Provide the [x, y] coordinate of the cell's center where the given text is located.  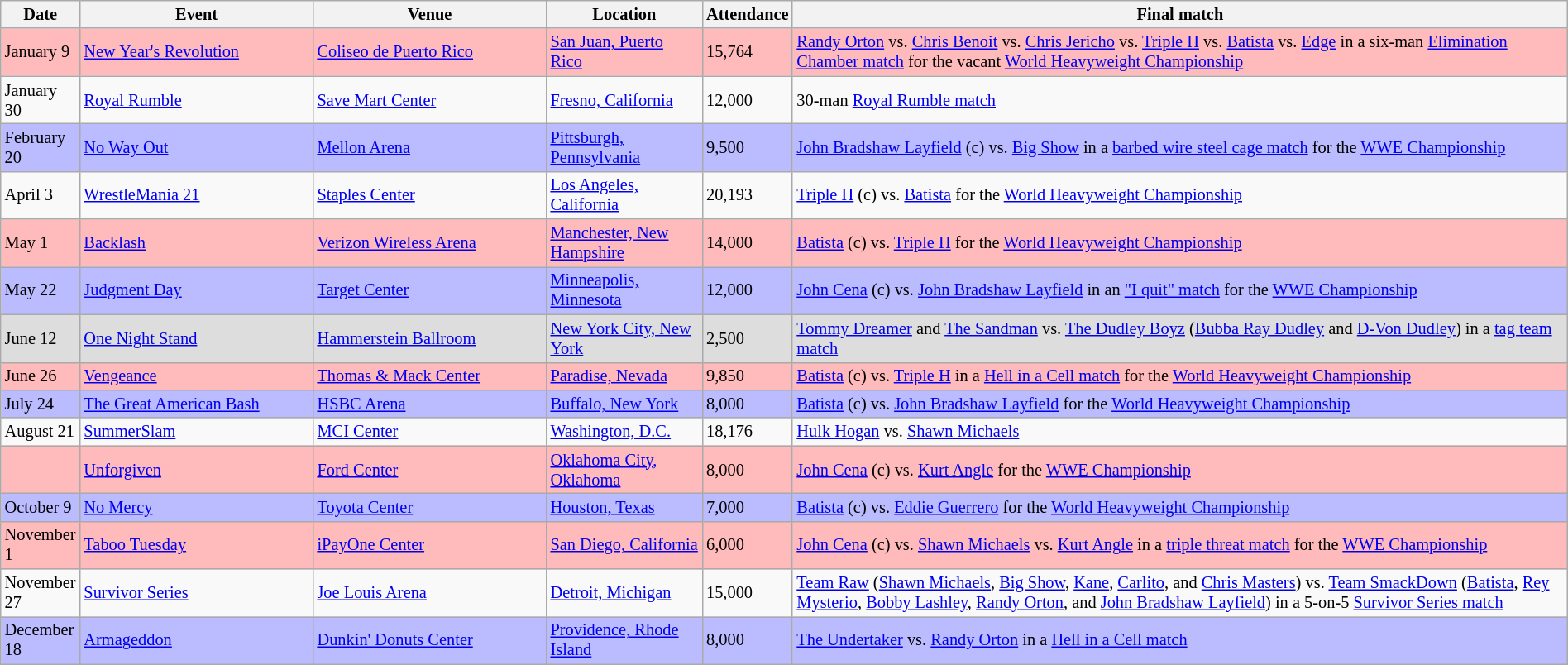
Date [41, 14]
January 9 [41, 52]
San Diego, California [625, 545]
Batista (c) vs. John Bradshaw Layfield for the World Heavyweight Championship [1179, 404]
Pittsburgh, Pennsylvania [625, 147]
Toyota Center [430, 507]
2,500 [748, 338]
May 22 [41, 290]
Buffalo, New York [625, 404]
January 30 [41, 100]
Attendance [748, 14]
Providence, Rhode Island [625, 640]
Houston, Texas [625, 507]
Thomas & Mack Center [430, 376]
Event [196, 14]
Detroit, Michigan [625, 593]
9,500 [748, 147]
HSBC Arena [430, 404]
February 20 [41, 147]
18,176 [748, 432]
New York City, New York [625, 338]
New Year's Revolution [196, 52]
iPayOne Center [430, 545]
Venue [430, 14]
Verizon Wireless Arena [430, 243]
December 18 [41, 640]
14,000 [748, 243]
Final match [1179, 14]
Armageddon [196, 640]
Oklahoma City, Oklahoma [625, 470]
Location [625, 14]
WrestleMania 21 [196, 195]
May 1 [41, 243]
June 12 [41, 338]
October 9 [41, 507]
Hammerstein Ballroom [430, 338]
Royal Rumble [196, 100]
Taboo Tuesday [196, 545]
Ford Center [430, 470]
November 1 [41, 545]
Triple H (c) vs. Batista for the World Heavyweight Championship [1179, 195]
20,193 [748, 195]
15,000 [748, 593]
Coliseo de Puerto Rico [430, 52]
Vengeance [196, 376]
One Night Stand [196, 338]
August 21 [41, 432]
Minneapolis, Minnesota [625, 290]
Tommy Dreamer and The Sandman vs. The Dudley Boyz (Bubba Ray Dudley and D-Von Dudley) in a tag team match [1179, 338]
Unforgiven [196, 470]
The Undertaker vs. Randy Orton in a Hell in a Cell match [1179, 640]
Hulk Hogan vs. Shawn Michaels [1179, 432]
Survivor Series [196, 593]
John Cena (c) vs. John Bradshaw Layfield in an "I quit" match for the WWE Championship [1179, 290]
The Great American Bash [196, 404]
June 26 [41, 376]
Backlash [196, 243]
Staples Center [430, 195]
15,764 [748, 52]
6,000 [748, 545]
Manchester, New Hampshire [625, 243]
Batista (c) vs. Eddie Guerrero for the World Heavyweight Championship [1179, 507]
San Juan, Puerto Rico [625, 52]
Save Mart Center [430, 100]
SummerSlam [196, 432]
MCI Center [430, 432]
Paradise, Nevada [625, 376]
7,000 [748, 507]
Fresno, California [625, 100]
John Cena (c) vs. Shawn Michaels vs. Kurt Angle in a triple threat match for the WWE Championship [1179, 545]
Target Center [430, 290]
April 3 [41, 195]
No Mercy [196, 507]
Mellon Arena [430, 147]
November 27 [41, 593]
Batista (c) vs. Triple H for the World Heavyweight Championship [1179, 243]
John Bradshaw Layfield (c) vs. Big Show in a barbed wire steel cage match for the WWE Championship [1179, 147]
John Cena (c) vs. Kurt Angle for the WWE Championship [1179, 470]
No Way Out [196, 147]
July 24 [41, 404]
Joe Louis Arena [430, 593]
Dunkin' Donuts Center [430, 640]
Los Angeles, California [625, 195]
9,850 [748, 376]
Judgment Day [196, 290]
Batista (c) vs. Triple H in a Hell in a Cell match for the World Heavyweight Championship [1179, 376]
30-man Royal Rumble match [1179, 100]
Washington, D.C. [625, 432]
